Identify which cell holds the provided text, then report its (X, Y) central coordinate. 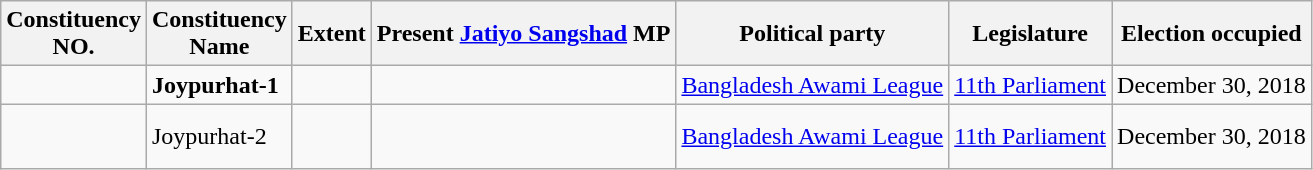
Present Jatiyo Sangshad MP (524, 34)
Joypurhat-1 (219, 85)
Extent (332, 34)
Joypurhat-2 (219, 136)
Political party (812, 34)
Election occupied (1212, 34)
ConstituencyName (219, 34)
ConstituencyNO. (74, 34)
Legislature (1030, 34)
